Extract the [X, Y] coordinate from the center of the cell holding the provided text.  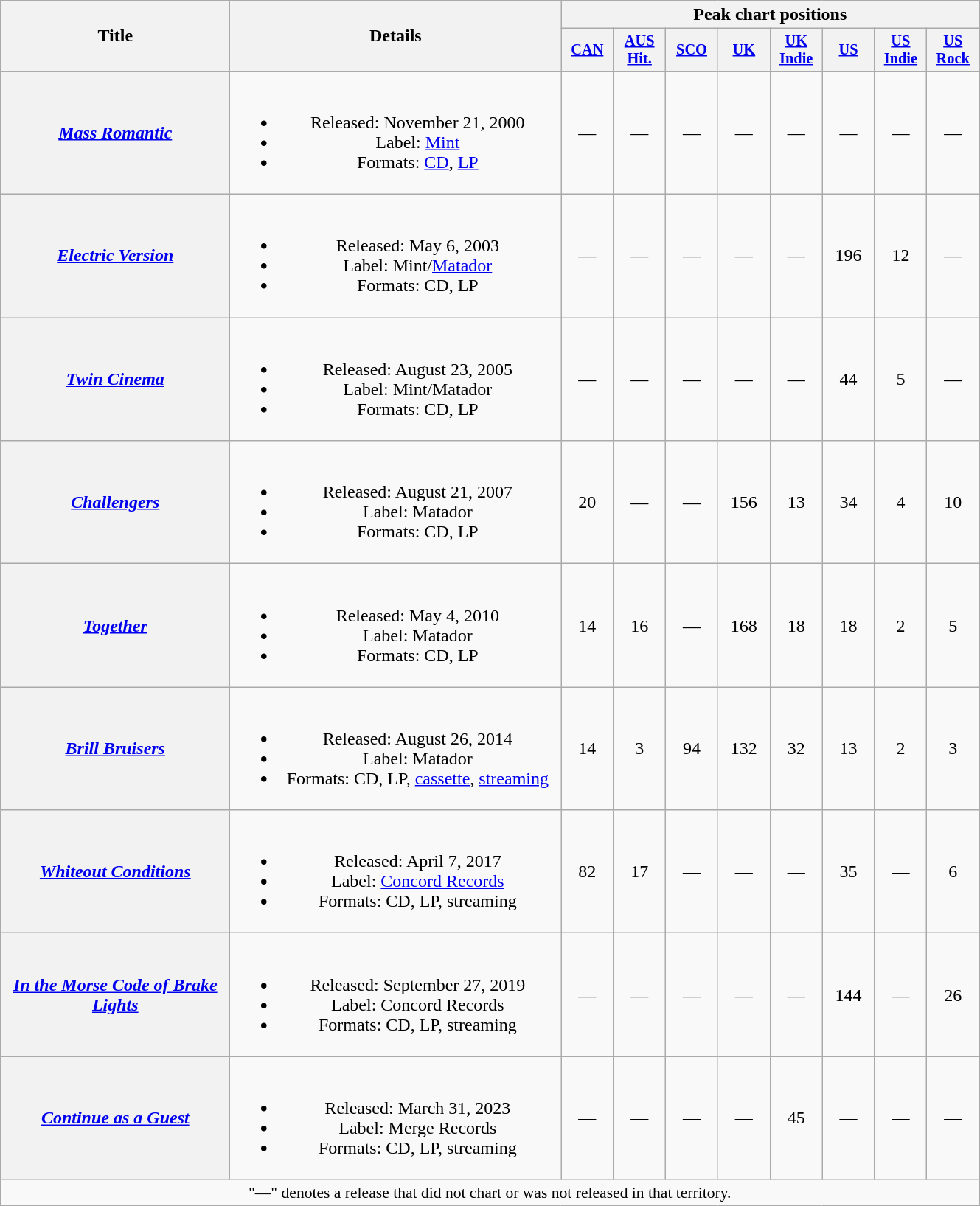
Details [395, 36]
45 [796, 1118]
12 [901, 257]
20 [587, 503]
CAN [587, 50]
USIndie [901, 50]
Title [115, 36]
In the Morse Code of Brake Lights [115, 995]
Whiteout Conditions [115, 871]
196 [848, 257]
94 [692, 749]
35 [848, 871]
Electric Version [115, 257]
4 [901, 503]
Released: May 4, 2010Label: MatadorFormats: CD, LP [395, 625]
82 [587, 871]
Released: August 21, 2007Label: MatadorFormats: CD, LP [395, 503]
"—" denotes a release that did not chart or was not released in that territory. [490, 1193]
168 [743, 625]
132 [743, 749]
26 [953, 995]
Continue as a Guest [115, 1118]
44 [848, 379]
17 [640, 871]
Released: November 21, 2000Label: MintFormats: CD, LP [395, 133]
Brill Bruisers [115, 749]
Challengers [115, 503]
AUSHit. [640, 50]
Released: September 27, 2019Label: Concord RecordsFormats: CD, LP, streaming [395, 995]
Released: August 26, 2014Label: MatadorFormats: CD, LP, cassette, streaming [395, 749]
156 [743, 503]
6 [953, 871]
10 [953, 503]
16 [640, 625]
Together [115, 625]
34 [848, 503]
Released: April 7, 2017Label: Concord RecordsFormats: CD, LP, streaming [395, 871]
UKIndie [796, 50]
UK [743, 50]
Released: March 31, 2023Label: Merge RecordsFormats: CD, LP, streaming [395, 1118]
32 [796, 749]
Released: August 23, 2005Label: Mint/MatadorFormats: CD, LP [395, 379]
Peak chart positions [770, 15]
SCO [692, 50]
Released: May 6, 2003Label: Mint/MatadorFormats: CD, LP [395, 257]
Twin Cinema [115, 379]
USRock [953, 50]
US [848, 50]
Mass Romantic [115, 133]
144 [848, 995]
